Return the (x, y) coordinate for the center point of the cell that contains the specified text.  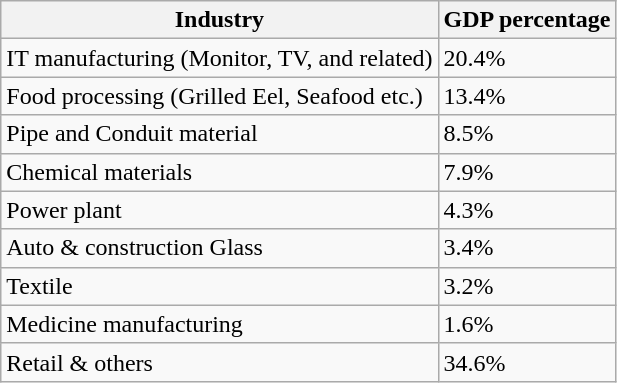
Pipe and Conduit material (220, 134)
20.4% (527, 58)
Retail & others (220, 362)
Power plant (220, 210)
3.4% (527, 248)
Auto & construction Glass (220, 248)
4.3% (527, 210)
34.6% (527, 362)
7.9% (527, 172)
3.2% (527, 286)
13.4% (527, 96)
IT manufacturing (Monitor, TV, and related) (220, 58)
Industry (220, 20)
Chemical materials (220, 172)
Food processing (Grilled Eel, Seafood etc.) (220, 96)
8.5% (527, 134)
Medicine manufacturing (220, 324)
GDP percentage (527, 20)
1.6% (527, 324)
Textile (220, 286)
